Extract the (x, y) coordinate from the center of the cell holding the provided text.  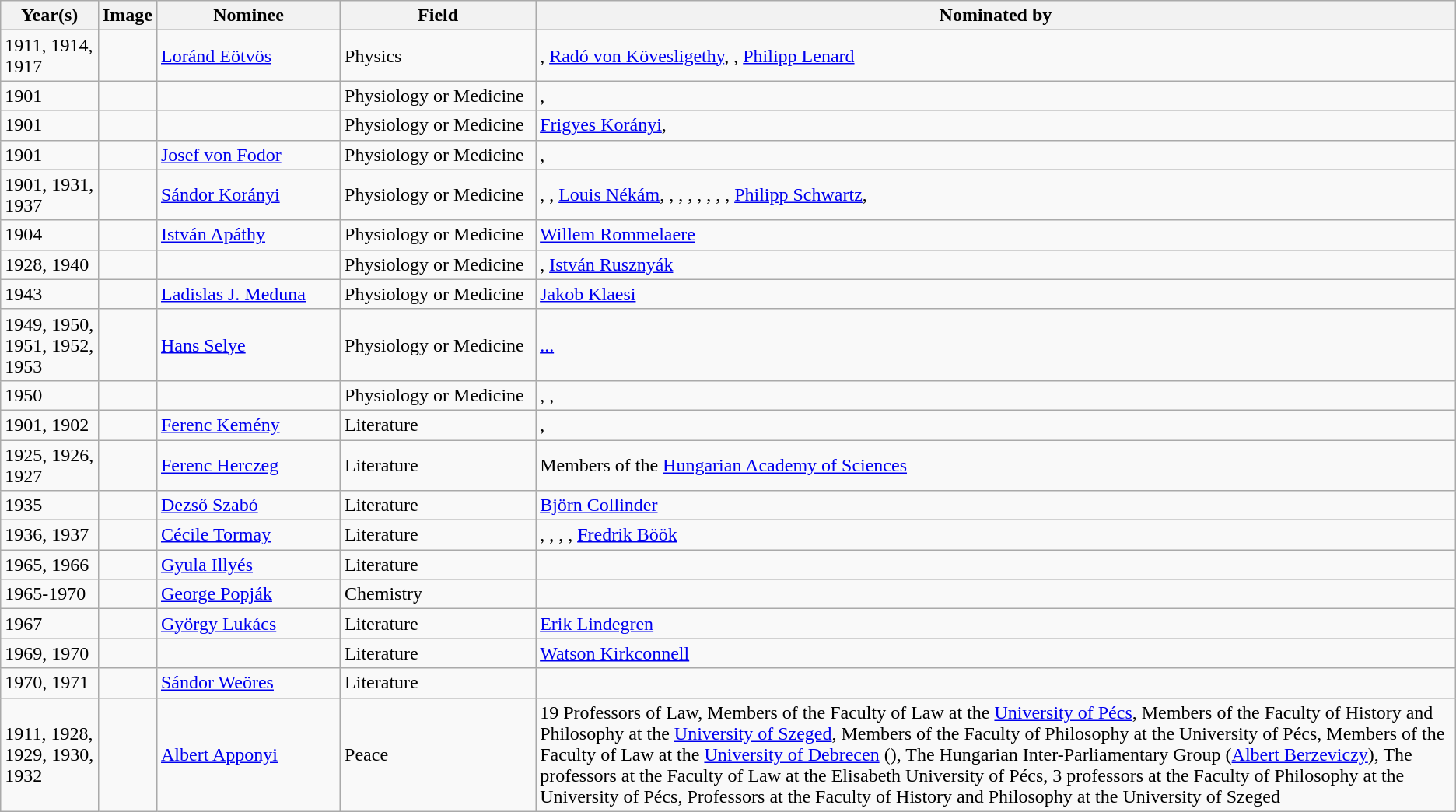
Nominee (248, 16)
1969, 1970 (50, 653)
1911, 1928, 1929, 1930, 1932 (50, 754)
1943 (50, 294)
, , Louis Nékám, , , , , , , , Philipp Schwartz, (996, 194)
Field (439, 16)
Frigyes Korányi, (996, 125)
1970, 1971 (50, 683)
Björn Collinder (996, 506)
Chemistry (439, 594)
Jakob Klaesi (996, 294)
Members of the Hungarian Academy of Sciences (996, 465)
, Radó von Kövesligethy, , Philipp Lenard (996, 56)
Willem Rommelaere (996, 235)
Ferenc Kemény (248, 425)
1901, 1931, 1937 (50, 194)
Gyula Illyés (248, 565)
1936, 1937 (50, 535)
Hans Selye (248, 345)
Erik Lindegren (996, 624)
Watson Kirkconnell (996, 653)
Dezső Szabó (248, 506)
György Lukács (248, 624)
Nominated by (996, 16)
, , (996, 395)
Peace (439, 754)
Image (128, 16)
1928, 1940 (50, 264)
... (996, 345)
Physics (439, 56)
1904 (50, 235)
1935 (50, 506)
1965-1970 (50, 594)
Sándor Korányi (248, 194)
1965, 1966 (50, 565)
Sándor Weöres (248, 683)
, István Rusznyák (996, 264)
1901, 1902 (50, 425)
, , , , Fredrik Böök (996, 535)
1949, 1950, 1951, 1952, 1953 (50, 345)
István Apáthy (248, 235)
1911, 1914, 1917 (50, 56)
Cécile Tormay (248, 535)
Josef von Fodor (248, 155)
Ladislas J. Meduna (248, 294)
Year(s) (50, 16)
Albert Apponyi (248, 754)
1967 (50, 624)
George Popják (248, 594)
1950 (50, 395)
Ferenc Herczeg (248, 465)
Loránd Eötvös (248, 56)
1925, 1926, 1927 (50, 465)
